Output the [X, Y] coordinate of the center of the cell containing the given text.  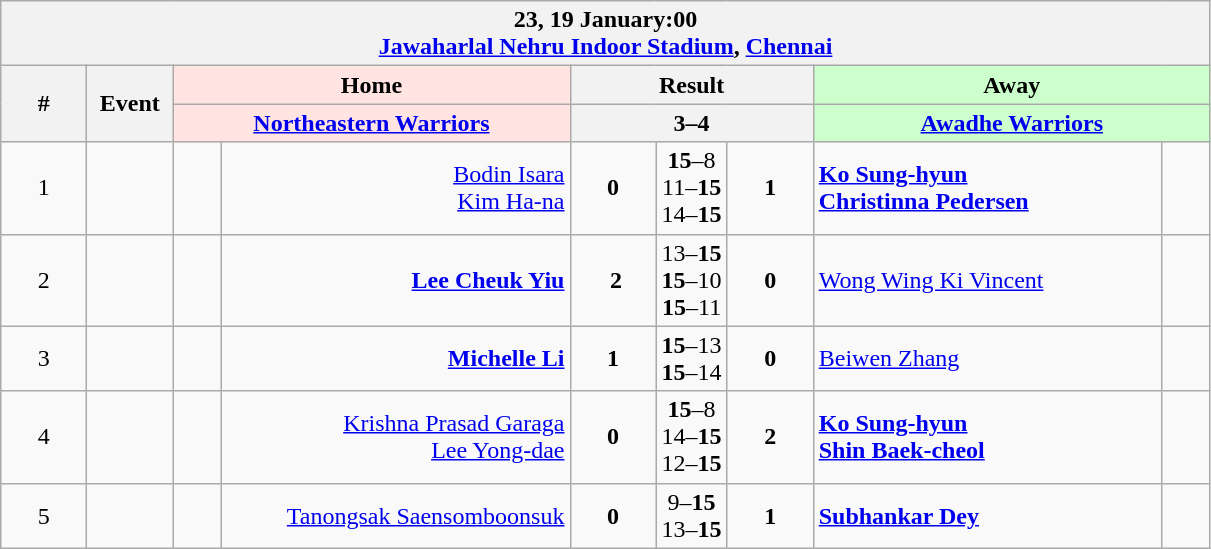
Subhankar Dey [988, 516]
13–1515–1015–11 [692, 280]
Ko Sung-hyun Shin Baek-cheol [988, 437]
Beiwen Zhang [988, 358]
Result [692, 85]
# [44, 104]
15–811–1514–15 [692, 188]
15–1315–14 [692, 358]
Event [130, 104]
Tanongsak Saensomboonsuk [396, 516]
15–814–1512–15 [692, 437]
Awadhe Warriors [1012, 123]
Krishna Prasad Garaga Lee Yong-dae [396, 437]
Away [1012, 85]
Michelle Li [396, 358]
Bodin Isara Kim Ha-na [396, 188]
Home [372, 85]
5 [44, 516]
Ko Sung-hyun Christinna Pedersen [988, 188]
3–4 [692, 123]
Northeastern Warriors [372, 123]
Lee Cheuk Yiu [396, 280]
4 [44, 437]
Wong Wing Ki Vincent [988, 280]
23, 19 January:00Jawaharlal Nehru Indoor Stadium, Chennai [606, 34]
9–1513–15 [692, 516]
3 [44, 358]
